Search for the cell housing the specified text and yield its (x, y) center coordinate. 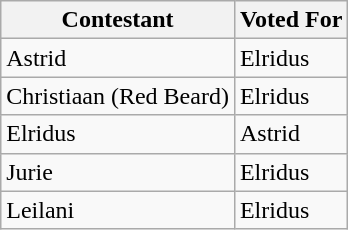
Christiaan (Red Beard) (118, 96)
Voted For (291, 20)
Contestant (118, 20)
Leilani (118, 210)
Jurie (118, 172)
